Find where the given text appears and provide that cell's center as [X, Y] coordinate. 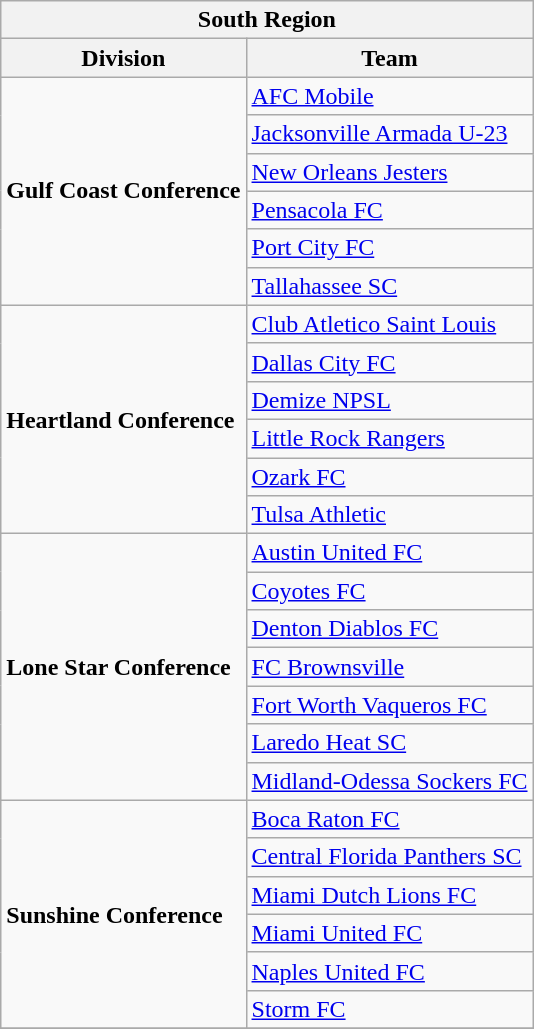
Jacksonville Armada U-23 [390, 134]
Gulf Coast Conference [124, 191]
FC Brownsville [390, 667]
Sunshine Conference [124, 914]
Division [124, 58]
Midland-Odessa Sockers FC [390, 781]
Austin United FC [390, 553]
Dallas City FC [390, 362]
Storm FC [390, 1009]
Demize NPSL [390, 400]
New Orleans Jesters [390, 172]
Laredo Heat SC [390, 743]
Port City FC [390, 248]
Miami United FC [390, 933]
Heartland Conference [124, 419]
Little Rock Rangers [390, 438]
Fort Worth Vaqueros FC [390, 705]
Boca Raton FC [390, 819]
Naples United FC [390, 971]
Coyotes FC [390, 591]
Club Atletico Saint Louis [390, 324]
Ozark FC [390, 477]
Tulsa Athletic [390, 515]
Team [390, 58]
AFC Mobile [390, 96]
Pensacola FC [390, 210]
South Region [267, 20]
Tallahassee SC [390, 286]
Denton Diablos FC [390, 629]
Lone Star Conference [124, 667]
Miami Dutch Lions FC [390, 895]
Central Florida Panthers SC [390, 857]
